Detect which cell encompasses the target text, then output its [X, Y] center coordinate. 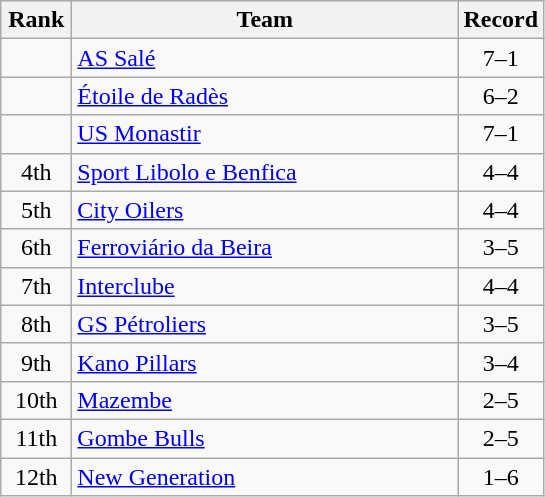
6–2 [501, 96]
GS Pétroliers [265, 324]
12th [36, 477]
7th [36, 286]
11th [36, 438]
Gombe Bulls [265, 438]
Sport Libolo e Benfica [265, 172]
Rank [36, 20]
US Monastir [265, 134]
AS Salé [265, 58]
9th [36, 362]
Interclube [265, 286]
Kano Pillars [265, 362]
Étoile de Radès [265, 96]
1–6 [501, 477]
Mazembe [265, 400]
4th [36, 172]
8th [36, 324]
10th [36, 400]
3–4 [501, 362]
City Oilers [265, 210]
Team [265, 20]
Record [501, 20]
5th [36, 210]
Ferroviário da Beira [265, 248]
New Generation [265, 477]
6th [36, 248]
